Pinpoint the cell where the given text exists, returning its (x, y) midpoint coordinate. 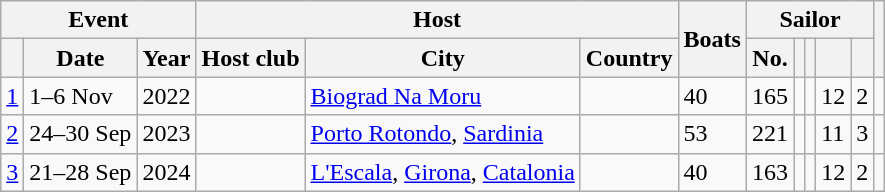
53 (712, 134)
No. (770, 58)
2024 (166, 172)
1 (12, 96)
Year (166, 58)
2022 (166, 96)
Boats (712, 39)
24–30 Sep (80, 134)
21–28 Sep (80, 172)
Biograd Na Moru (442, 96)
Host (437, 20)
Date (80, 58)
Porto Rotondo, Sardinia (442, 134)
221 (770, 134)
L'Escala, Girona, Catalonia (442, 172)
Country (629, 58)
1–6 Nov (80, 96)
Sailor (810, 20)
Host club (250, 58)
City (442, 58)
163 (770, 172)
2023 (166, 134)
11 (834, 134)
165 (770, 96)
Event (98, 20)
